From the cell containing the given text, extract its center point as (x, y) coordinate. 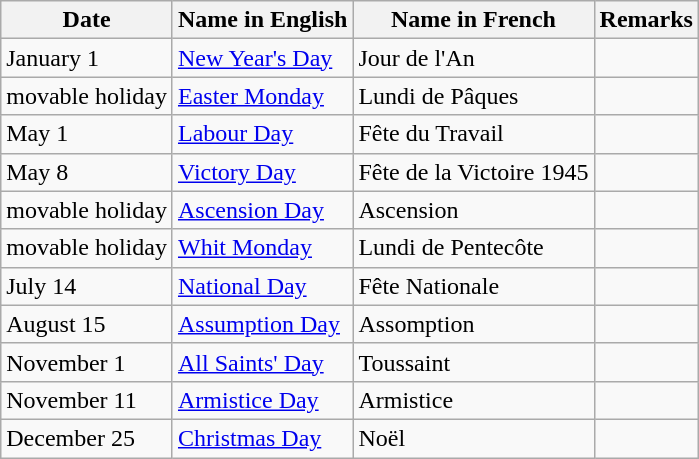
Christmas Day (262, 438)
Name in French (474, 20)
May 1 (87, 134)
Date (87, 20)
Labour Day (262, 134)
Lundi de Pentecôte (474, 248)
All Saints' Day (262, 362)
December 25 (87, 438)
July 14 (87, 286)
Fête du Travail (474, 134)
January 1 (87, 58)
Name in English (262, 20)
Fête de la Victoire 1945 (474, 172)
Remarks (646, 20)
Ascension Day (262, 210)
New Year's Day (262, 58)
Lundi de Pâques (474, 96)
Armistice (474, 400)
Jour de l'An (474, 58)
Armistice Day (262, 400)
Assomption (474, 324)
Ascension (474, 210)
Toussaint (474, 362)
November 1 (87, 362)
National Day (262, 286)
Noël (474, 438)
Victory Day (262, 172)
Fête Nationale (474, 286)
November 11 (87, 400)
Assumption Day (262, 324)
May 8 (87, 172)
August 15 (87, 324)
Easter Monday (262, 96)
Whit Monday (262, 248)
